Provide the [x, y] coordinate of the cell's center where the given text is located.  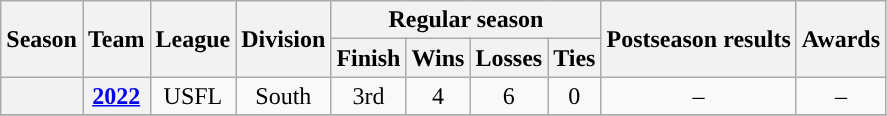
Regular season [466, 20]
Team [116, 39]
6 [509, 96]
Postseason results [698, 39]
Losses [509, 58]
0 [574, 96]
Division [284, 39]
Awards [840, 39]
3rd [368, 96]
Wins [438, 58]
League [193, 39]
USFL [193, 96]
Ties [574, 58]
4 [438, 96]
Season [42, 39]
South [284, 96]
Finish [368, 58]
2022 [116, 96]
